From the cell containing the given text, extract its center point as (x, y) coordinate. 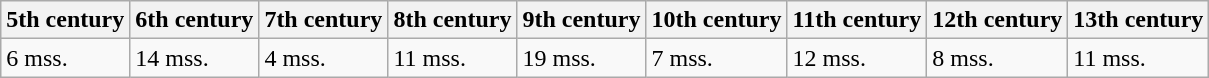
13th century (1138, 20)
12 mss. (857, 58)
12th century (998, 20)
4 mss. (324, 58)
19 mss. (582, 58)
8th century (452, 20)
11th century (857, 20)
10th century (716, 20)
14 mss. (194, 58)
7th century (324, 20)
6 mss. (66, 58)
5th century (66, 20)
6th century (194, 20)
7 mss. (716, 58)
9th century (582, 20)
8 mss. (998, 58)
